Find where the given text appears and provide that cell's center as (X, Y) coordinate. 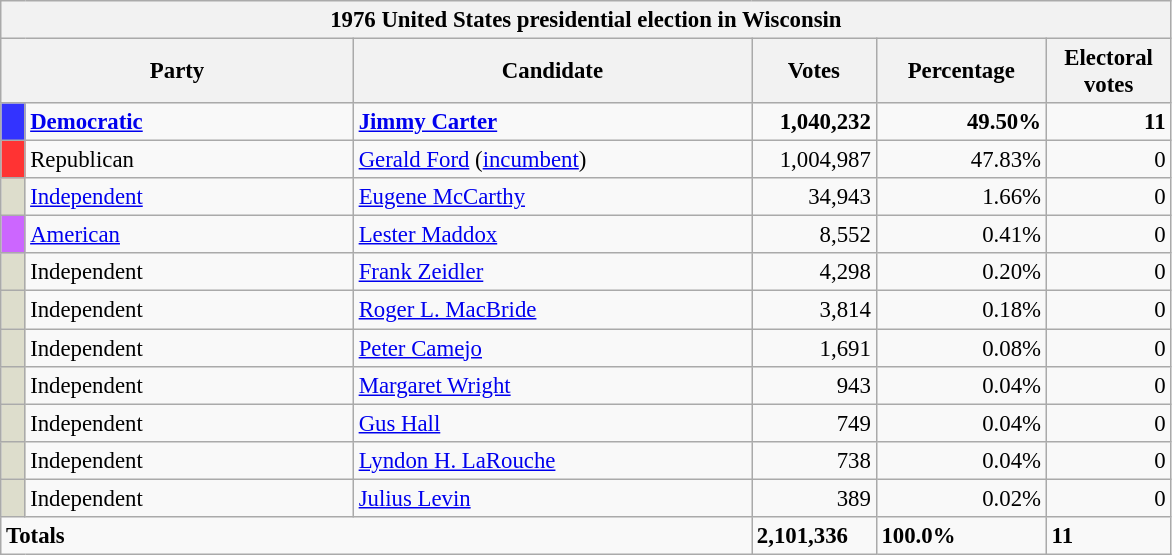
Party (178, 72)
3,814 (814, 310)
0.20% (961, 273)
943 (814, 385)
Percentage (961, 72)
Lyndon H. LaRouche (552, 460)
1,040,232 (814, 122)
47.83% (961, 160)
Peter Camejo (552, 348)
Jimmy Carter (552, 122)
49.50% (961, 122)
Frank Zeidler (552, 273)
Electoral votes (1108, 72)
0.41% (961, 235)
0.02% (961, 498)
Gus Hall (552, 423)
8,552 (814, 235)
Candidate (552, 72)
2,101,336 (814, 536)
1,004,987 (814, 160)
Eugene McCarthy (552, 197)
American (189, 235)
Democratic (189, 122)
34,943 (814, 197)
738 (814, 460)
Republican (189, 160)
0.08% (961, 348)
4,298 (814, 273)
Margaret Wright (552, 385)
Votes (814, 72)
1,691 (814, 348)
Julius Levin (552, 498)
389 (814, 498)
1.66% (961, 197)
1976 United States presidential election in Wisconsin (586, 20)
749 (814, 423)
Totals (376, 536)
Roger L. MacBride (552, 310)
Lester Maddox (552, 235)
0.18% (961, 310)
100.0% (961, 536)
Gerald Ford (incumbent) (552, 160)
